From the cell containing the given text, extract its center point as (X, Y) coordinate. 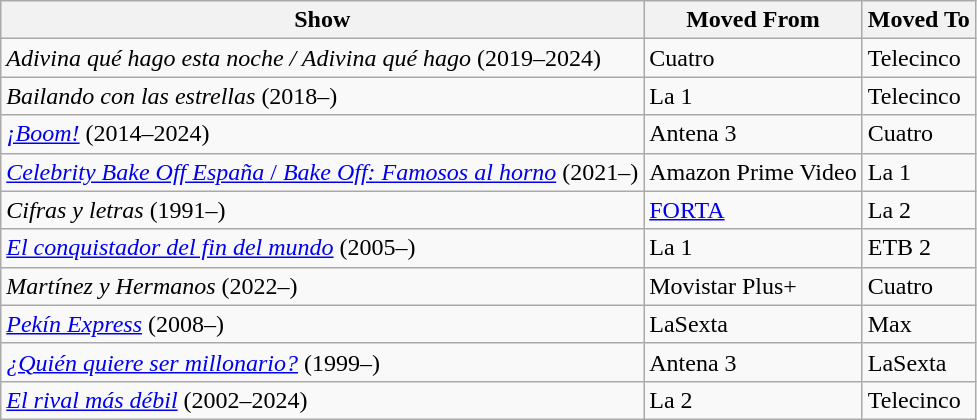
Max (918, 324)
Amazon Prime Video (753, 172)
Moved To (918, 20)
Martínez y Hermanos (2022–) (322, 286)
El rival más débil (2002–2024) (322, 400)
¡Boom! (2014–2024) (322, 134)
El conquistador del fin del mundo (2005–) (322, 248)
Pekín Express (2008–) (322, 324)
Adivina qué hago esta noche / Adivina qué hago (2019–2024) (322, 58)
ETB 2 (918, 248)
¿Quién quiere ser millonario? (1999–) (322, 362)
Moved From (753, 20)
Movistar Plus+ (753, 286)
Cifras y letras (1991–) (322, 210)
Show (322, 20)
Bailando con las estrellas (2018–) (322, 96)
Celebrity Bake Off España / Bake Off: Famosos al horno (2021–) (322, 172)
FORTA (753, 210)
